Search for the cell housing the specified text and yield its [x, y] center coordinate. 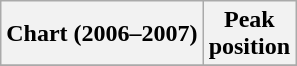
Peak position [249, 34]
Chart (2006–2007) [102, 34]
